Provide the [X, Y] coordinate of the cell's center where the given text is located.  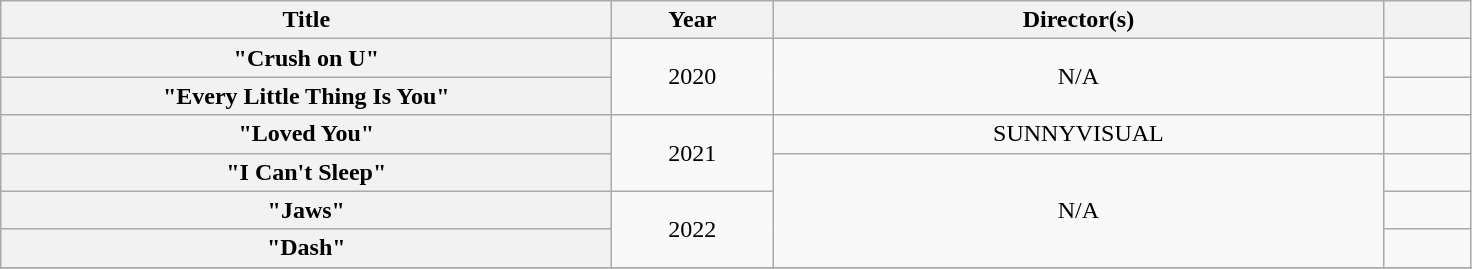
"I Can't Sleep" [306, 172]
"Loved You" [306, 134]
"Every Little Thing Is You" [306, 96]
Title [306, 20]
2020 [692, 77]
"Crush on U" [306, 58]
Year [692, 20]
SUNNYVISUAL [1078, 134]
"Dash" [306, 248]
Director(s) [1078, 20]
2022 [692, 229]
2021 [692, 153]
"Jaws" [306, 210]
